Pinpoint the cell where the given text exists, returning its (X, Y) midpoint coordinate. 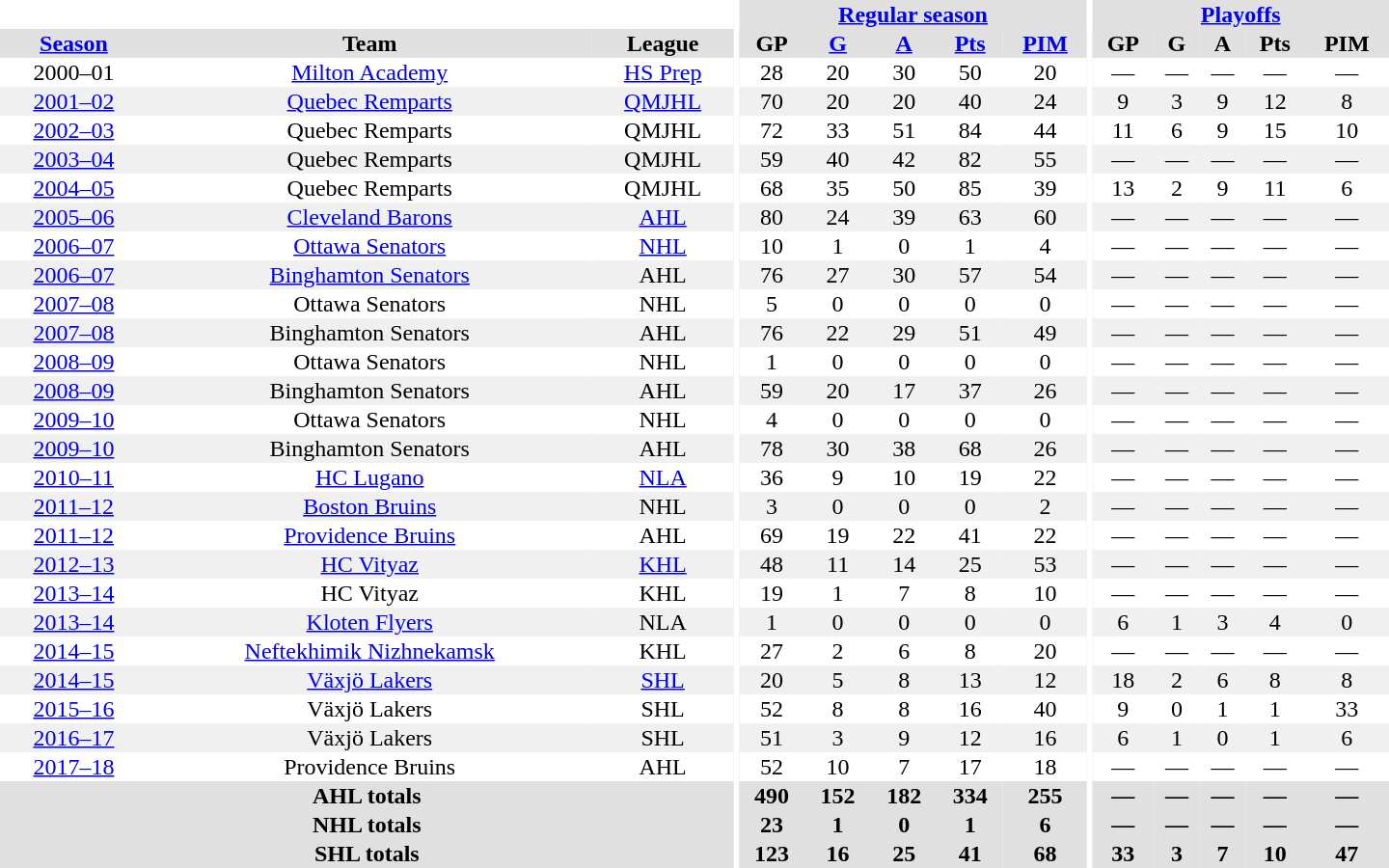
78 (772, 448)
123 (772, 854)
Milton Academy (370, 72)
Team (370, 43)
80 (772, 217)
55 (1046, 159)
2012–13 (73, 564)
15 (1275, 130)
85 (970, 188)
Regular season (912, 14)
334 (970, 796)
NHL totals (367, 825)
54 (1046, 275)
Season (73, 43)
182 (905, 796)
48 (772, 564)
57 (970, 275)
36 (772, 477)
Kloten Flyers (370, 622)
HC Lugano (370, 477)
49 (1046, 333)
14 (905, 564)
42 (905, 159)
2010–11 (73, 477)
2016–17 (73, 738)
SHL totals (367, 854)
HS Prep (664, 72)
2000–01 (73, 72)
152 (837, 796)
AHL totals (367, 796)
2002–03 (73, 130)
53 (1046, 564)
2004–05 (73, 188)
2017–18 (73, 767)
84 (970, 130)
70 (772, 101)
23 (772, 825)
2003–04 (73, 159)
38 (905, 448)
League (664, 43)
35 (837, 188)
Playoffs (1240, 14)
2001–02 (73, 101)
2015–16 (73, 709)
44 (1046, 130)
63 (970, 217)
37 (970, 391)
Cleveland Barons (370, 217)
47 (1347, 854)
29 (905, 333)
82 (970, 159)
490 (772, 796)
72 (772, 130)
2005–06 (73, 217)
60 (1046, 217)
255 (1046, 796)
28 (772, 72)
69 (772, 535)
Neftekhimik Nizhnekamsk (370, 651)
Boston Bruins (370, 506)
